Capture the cell that displays the provided text and extract its [X, Y] central coordinate. 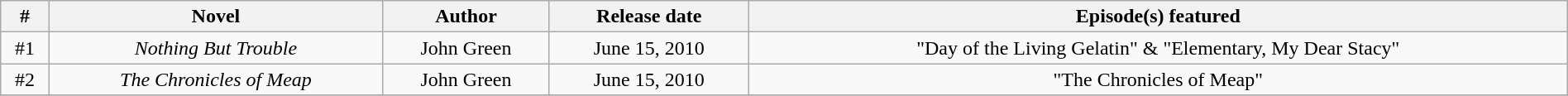
Episode(s) featured [1158, 17]
"Day of the Living Gelatin" & "Elementary, My Dear Stacy" [1158, 48]
The Chronicles of Meap [216, 79]
#2 [25, 79]
# [25, 17]
#1 [25, 48]
Nothing But Trouble [216, 48]
Author [466, 17]
"The Chronicles of Meap" [1158, 79]
Novel [216, 17]
Release date [648, 17]
